Return the (X, Y) coordinate for the center point of the cell that contains the specified text.  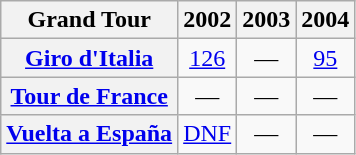
DNF (208, 134)
126 (208, 58)
Grand Tour (90, 20)
2002 (208, 20)
2003 (266, 20)
Giro d'Italia (90, 58)
95 (326, 58)
Tour de France (90, 96)
2004 (326, 20)
Vuelta a España (90, 134)
